From the cell containing the given text, extract its center point as (X, Y) coordinate. 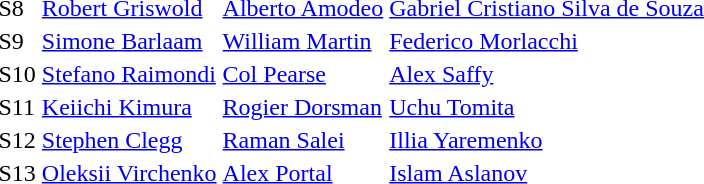
William Martin (303, 41)
Simone Barlaam (129, 41)
Col Pearse (303, 74)
Stephen Clegg (129, 140)
Stefano Raimondi (129, 74)
Raman Salei (303, 140)
Rogier Dorsman (303, 107)
Keiichi Kimura (129, 107)
